For the text-containing cell, return its midpoint in (X, Y) coordinate format. 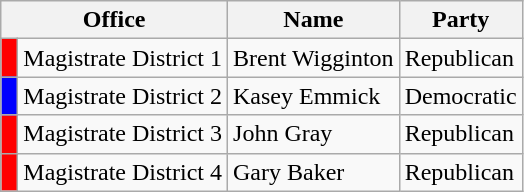
Magistrate District 2 (123, 96)
Democratic (460, 96)
Kasey Emmick (314, 96)
Party (460, 20)
Brent Wigginton (314, 58)
Magistrate District 1 (123, 58)
Gary Baker (314, 172)
Magistrate District 3 (123, 134)
John Gray (314, 134)
Name (314, 20)
Magistrate District 4 (123, 172)
Office (114, 20)
